Identify which cell holds the provided text, then report its (X, Y) central coordinate. 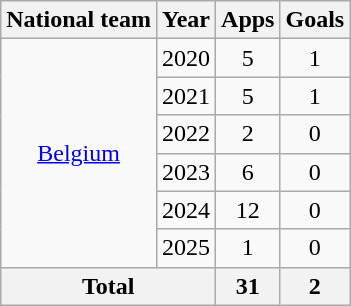
31 (248, 286)
2025 (186, 248)
Apps (248, 20)
Goals (315, 20)
National team (79, 20)
Total (108, 286)
2021 (186, 96)
2020 (186, 58)
Year (186, 20)
2022 (186, 134)
12 (248, 210)
Belgium (79, 153)
2024 (186, 210)
6 (248, 172)
2023 (186, 172)
